Identify which cell holds the provided text, then report its [X, Y] central coordinate. 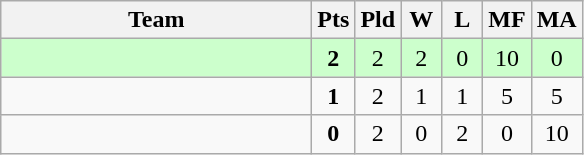
Pld [378, 20]
MA [556, 20]
L [462, 20]
W [422, 20]
MF [507, 20]
Team [156, 20]
Pts [334, 20]
